Locate the cell with the specified text and output its [X, Y] center coordinate. 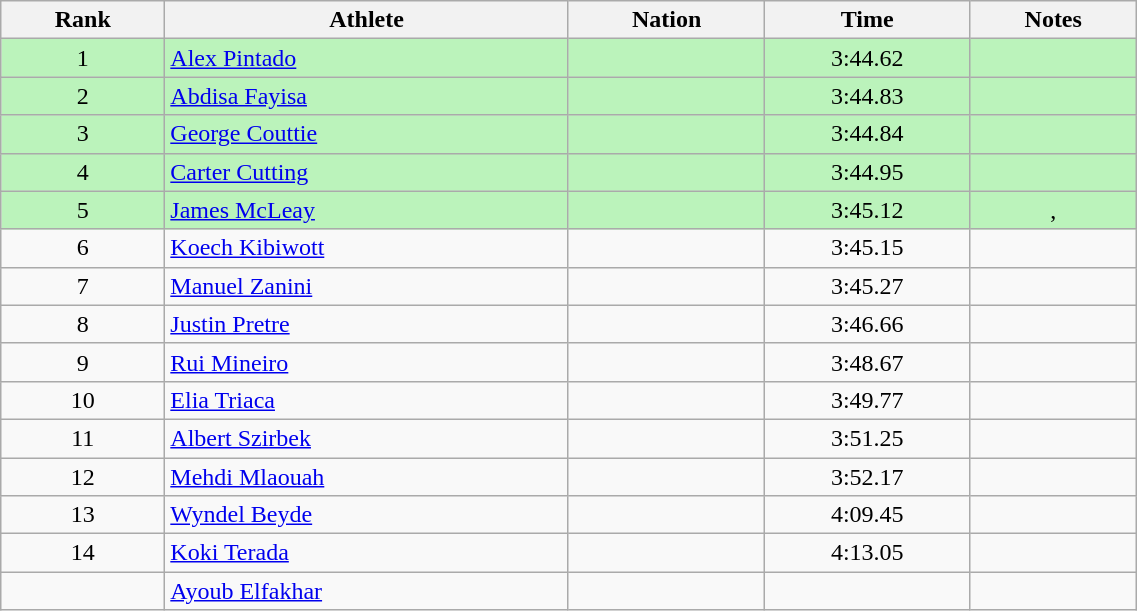
3 [83, 134]
Mehdi Mlaouah [367, 477]
Rank [83, 20]
4:13.05 [868, 553]
3:45.27 [868, 286]
3:44.83 [868, 96]
Albert Szirbek [367, 438]
Notes [1054, 20]
Athlete [367, 20]
4 [83, 172]
Elia Triaca [367, 400]
Carter Cutting [367, 172]
7 [83, 286]
1 [83, 58]
3:45.15 [868, 248]
Justin Pretre [367, 324]
Time [868, 20]
3:44.84 [868, 134]
Abdisa Fayisa [367, 96]
Alex Pintado [367, 58]
Koki Terada [367, 553]
4:09.45 [868, 515]
2 [83, 96]
11 [83, 438]
13 [83, 515]
Koech Kibiwott [367, 248]
10 [83, 400]
Rui Mineiro [367, 362]
3:51.25 [868, 438]
3:49.77 [868, 400]
Wyndel Beyde [367, 515]
3:46.66 [868, 324]
Ayoub Elfakhar [367, 591]
12 [83, 477]
3:48.67 [868, 362]
8 [83, 324]
6 [83, 248]
3:44.95 [868, 172]
3:44.62 [868, 58]
3:45.12 [868, 210]
Manuel Zanini [367, 286]
Nation [666, 20]
9 [83, 362]
James McLeay [367, 210]
, [1054, 210]
George Couttie [367, 134]
14 [83, 553]
3:52.17 [868, 477]
5 [83, 210]
